Extract the [x, y] coordinate from the center of the cell holding the provided text.  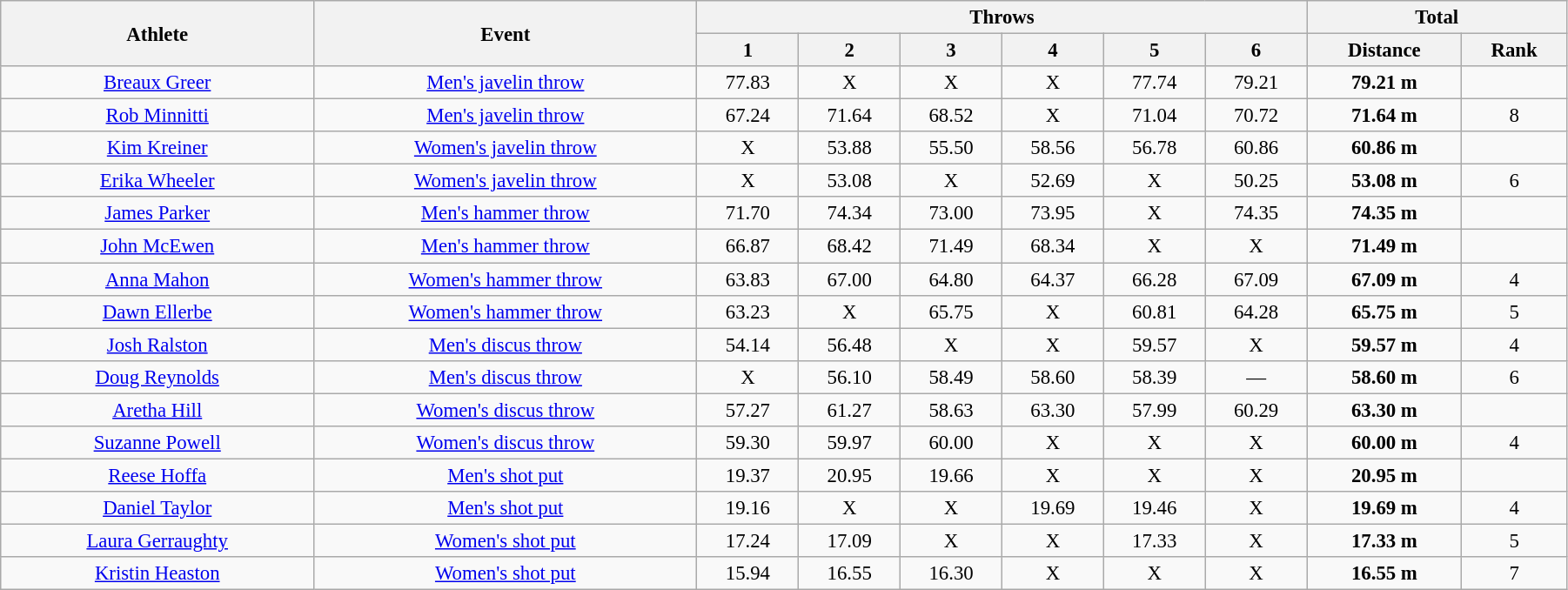
53.08 m [1384, 181]
58.49 [952, 377]
58.39 [1154, 377]
79.21 [1256, 83]
Suzanne Powell [157, 443]
58.60 m [1384, 377]
71.64 [849, 116]
58.56 [1053, 148]
71.49 m [1384, 246]
68.42 [849, 246]
74.35 m [1384, 213]
68.52 [952, 116]
17.24 [748, 540]
Daniel Taylor [157, 508]
15.94 [748, 573]
Aretha Hill [157, 410]
19.46 [1154, 508]
61.27 [849, 410]
17.09 [849, 540]
74.34 [849, 213]
3 [952, 50]
59.57 m [1384, 345]
63.30 m [1384, 410]
Event [506, 33]
59.30 [748, 443]
53.88 [849, 148]
2 [849, 50]
Laura Gerraughty [157, 540]
Dawn Ellerbe [157, 312]
68.34 [1053, 246]
19.69 [1053, 508]
— [1256, 377]
67.24 [748, 116]
Kristin Heaston [157, 573]
60.00 [952, 443]
59.97 [849, 443]
58.60 [1053, 377]
Reese Hoffa [157, 475]
77.83 [748, 83]
19.16 [748, 508]
Rob Minnitti [157, 116]
Anna Mahon [157, 279]
7 [1514, 573]
Erika Wheeler [157, 181]
17.33 m [1384, 540]
20.95 [849, 475]
67.09 [1256, 279]
8 [1514, 116]
Total [1437, 17]
19.66 [952, 475]
64.28 [1256, 312]
53.08 [849, 181]
50.25 [1256, 181]
63.30 [1053, 410]
Josh Ralston [157, 345]
1 [748, 50]
66.28 [1154, 279]
71.49 [952, 246]
57.27 [748, 410]
57.99 [1154, 410]
58.63 [952, 410]
71.64 m [1384, 116]
67.00 [849, 279]
64.80 [952, 279]
20.95 m [1384, 475]
60.86 [1256, 148]
19.69 m [1384, 508]
Breaux Greer [157, 83]
71.04 [1154, 116]
73.95 [1053, 213]
56.10 [849, 377]
60.81 [1154, 312]
56.48 [849, 345]
16.30 [952, 573]
67.09 m [1384, 279]
Distance [1384, 50]
Throws [1002, 17]
65.75 [952, 312]
73.00 [952, 213]
59.57 [1154, 345]
63.83 [748, 279]
66.87 [748, 246]
19.37 [748, 475]
16.55 m [1384, 573]
74.35 [1256, 213]
60.00 m [1384, 443]
70.72 [1256, 116]
17.33 [1154, 540]
James Parker [157, 213]
60.29 [1256, 410]
Doug Reynolds [157, 377]
56.78 [1154, 148]
54.14 [748, 345]
63.23 [748, 312]
Athlete [157, 33]
71.70 [748, 213]
77.74 [1154, 83]
52.69 [1053, 181]
64.37 [1053, 279]
55.50 [952, 148]
65.75 m [1384, 312]
60.86 m [1384, 148]
16.55 [849, 573]
Rank [1514, 50]
79.21 m [1384, 83]
John McEwen [157, 246]
Kim Kreiner [157, 148]
